Determine the [x, y] coordinate at the center of the cell enclosing the given text.  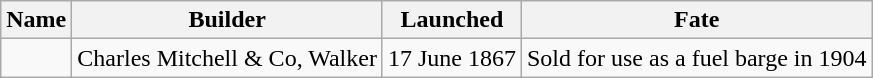
Builder [228, 20]
Sold for use as a fuel barge in 1904 [696, 58]
Name [36, 20]
Charles Mitchell & Co, Walker [228, 58]
Fate [696, 20]
17 June 1867 [452, 58]
Launched [452, 20]
